From the cell containing the given text, extract its center point as [X, Y] coordinate. 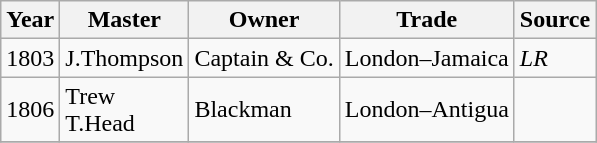
Captain & Co. [264, 58]
Master [124, 20]
J.Thompson [124, 58]
1803 [30, 58]
LR [554, 58]
Year [30, 20]
Owner [264, 20]
London–Antigua [426, 110]
Source [554, 20]
1806 [30, 110]
London–Jamaica [426, 58]
Blackman [264, 110]
Trade [426, 20]
TrewT.Head [124, 110]
